Output the [X, Y] coordinate of the center of the cell containing the given text.  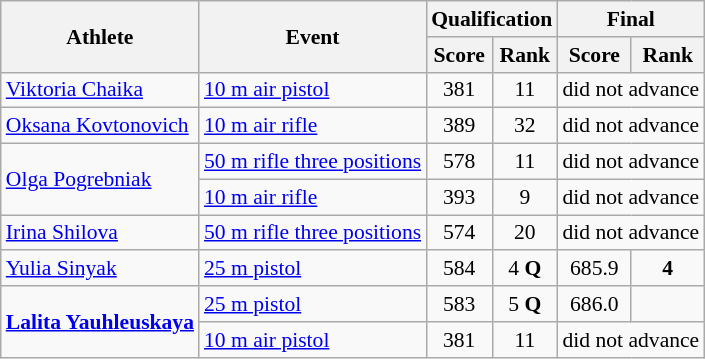
32 [524, 126]
Qualification [492, 19]
584 [459, 269]
20 [524, 233]
Viktoria Chaika [100, 90]
Athlete [100, 36]
393 [459, 197]
389 [459, 126]
583 [459, 304]
5 Q [524, 304]
578 [459, 162]
574 [459, 233]
686.0 [594, 304]
9 [524, 197]
4 [668, 269]
Event [312, 36]
Oksana Kovtonovich [100, 126]
685.9 [594, 269]
Irina Shilova [100, 233]
Lalita Yauhleuskaya [100, 322]
Final [630, 19]
Olga Pogrebniak [100, 180]
4 Q [524, 269]
Yulia Sinyak [100, 269]
